Locate the cell with the specified text and output its [X, Y] center coordinate. 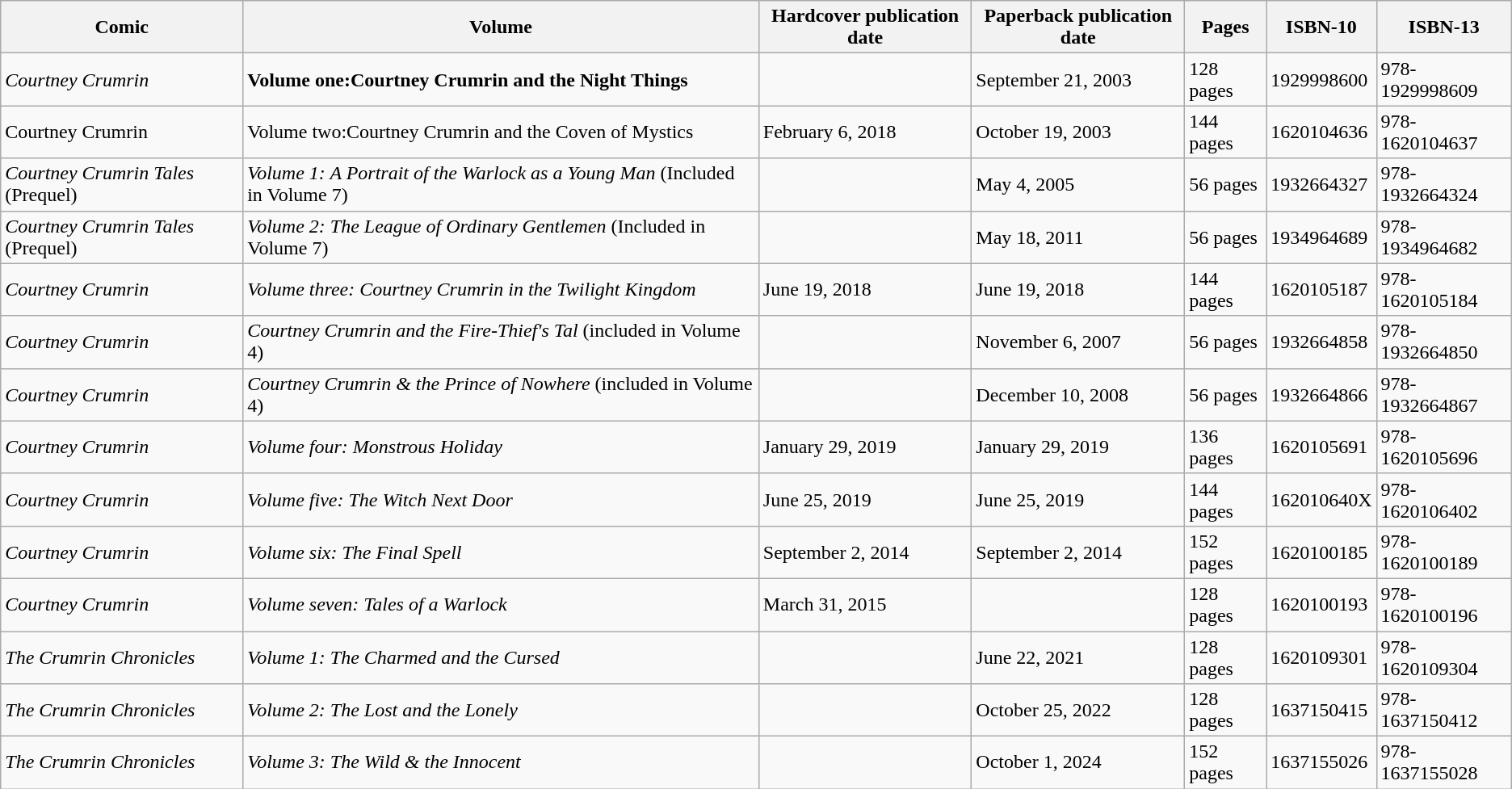
Volume 2: The Lost and the Lonely [501, 711]
1932664858 [1321, 342]
Courtney Crumrin and the Fire-Thief's Tal (included in Volume 4) [501, 342]
136 pages [1226, 447]
1929998600 [1321, 79]
Volume two:Courtney Crumrin and the Coven of Mystics [501, 132]
978-1620105696 [1444, 447]
978-1637150412 [1444, 711]
Volume 2: The League of Ordinary Gentlemen (Included in Volume 7) [501, 237]
May 4, 2005 [1078, 184]
978-1620100196 [1444, 604]
March 31, 2015 [865, 604]
978-1620105184 [1444, 289]
1620105187 [1321, 289]
Volume five: The Witch Next Door [501, 499]
978-1620104637 [1444, 132]
November 6, 2007 [1078, 342]
Volume [501, 27]
December 10, 2008 [1078, 394]
978-1637155028 [1444, 762]
1620100193 [1321, 604]
February 6, 2018 [865, 132]
978-1620100189 [1444, 552]
October 19, 2003 [1078, 132]
978-1932664324 [1444, 184]
1620104636 [1321, 132]
1934964689 [1321, 237]
978-1620106402 [1444, 499]
Paperback publication date [1078, 27]
October 25, 2022 [1078, 711]
978-1932664850 [1444, 342]
Volume seven: Tales of a Warlock [501, 604]
ISBN-13 [1444, 27]
978-1932664867 [1444, 394]
1637155026 [1321, 762]
1620109301 [1321, 657]
Volume 1: A Portrait of the Warlock as a Young Man (Included in Volume 7) [501, 184]
1932664327 [1321, 184]
Volume three: Courtney Crumrin in the Twilight Kingdom [501, 289]
Volume four: Monstrous Holiday [501, 447]
1932664866 [1321, 394]
1620105691 [1321, 447]
Volume 1: The Charmed and the Cursed [501, 657]
978-1929998609 [1444, 79]
Hardcover publication date [865, 27]
Pages [1226, 27]
1620100185 [1321, 552]
Comic [122, 27]
978-1620109304 [1444, 657]
1637150415 [1321, 711]
Courtney Crumrin & the Prince of Nowhere (included in Volume 4) [501, 394]
978-1934964682 [1444, 237]
Volume six: The Final Spell [501, 552]
May 18, 2011 [1078, 237]
September 21, 2003 [1078, 79]
October 1, 2024 [1078, 762]
Volume one:Courtney Crumrin and the Night Things [501, 79]
Volume 3: The Wild & the Innocent [501, 762]
June 22, 2021 [1078, 657]
162010640X [1321, 499]
ISBN-10 [1321, 27]
